Provide the (x, y) coordinate of the cell's center where the given text is located.  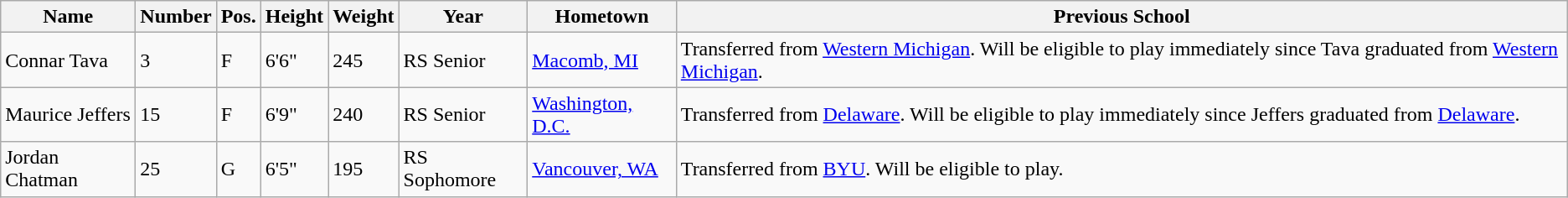
Name (69, 17)
Pos. (238, 17)
Connar Tava (69, 60)
Macomb, MI (602, 60)
Maurice Jeffers (69, 114)
Transferred from Delaware. Will be eligible to play immediately since Jeffers graduated from Delaware. (1122, 114)
195 (364, 169)
6'6" (294, 60)
Transferred from Western Michigan. Will be eligible to play immediately since Tava graduated from Western Michigan. (1122, 60)
3 (176, 60)
6'5" (294, 169)
Number (176, 17)
G (238, 169)
RS Sophomore (463, 169)
Vancouver, WA (602, 169)
Year (463, 17)
Jordan Chatman (69, 169)
Weight (364, 17)
245 (364, 60)
Height (294, 17)
Washington, D.C. (602, 114)
Hometown (602, 17)
15 (176, 114)
6'9" (294, 114)
Transferred from BYU. Will be eligible to play. (1122, 169)
240 (364, 114)
Previous School (1122, 17)
25 (176, 169)
